Return the (X, Y) coordinate for the center point of the cell that contains the specified text.  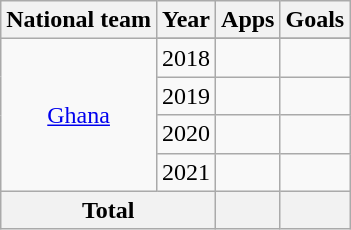
Total (108, 210)
2020 (186, 134)
2018 (186, 58)
Ghana (79, 115)
Apps (248, 20)
National team (79, 20)
Year (186, 20)
2021 (186, 172)
2019 (186, 96)
Goals (315, 20)
